Determine the (X, Y) coordinate at the center of the cell enclosing the given text.  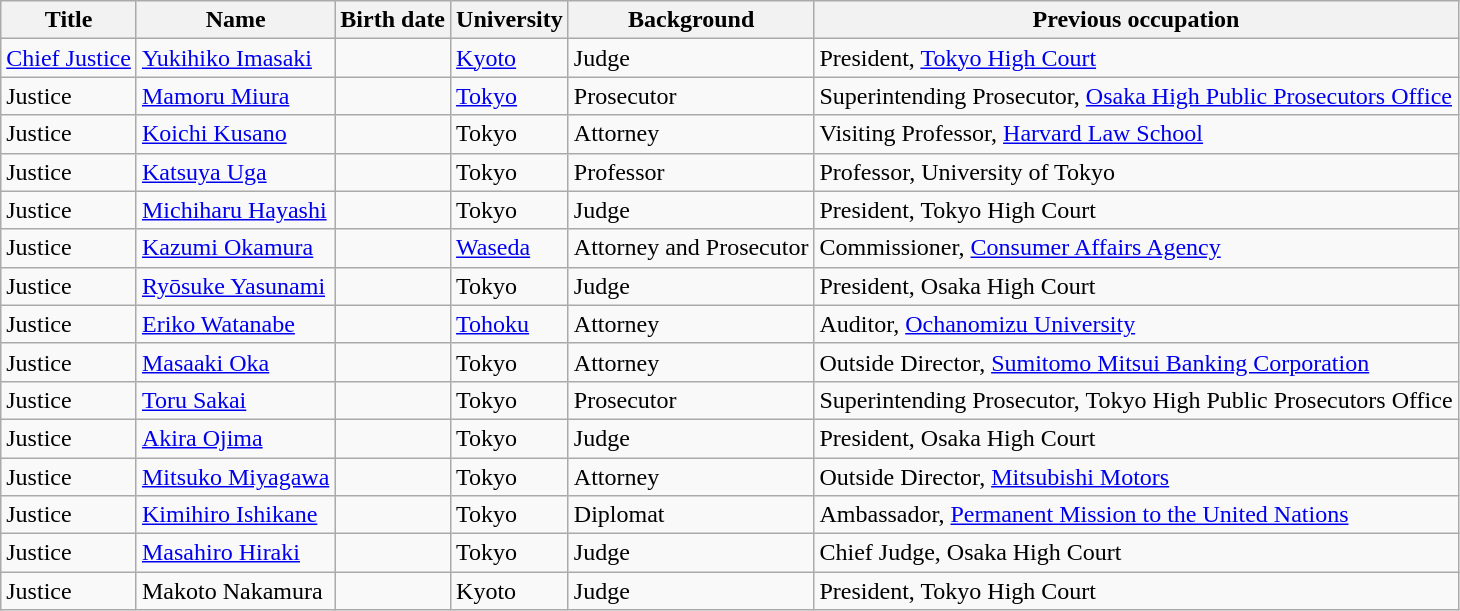
Mamoru Miura (235, 96)
Katsuya Uga (235, 172)
University (510, 20)
Mitsuko Miyagawa (235, 477)
Waseda (510, 248)
Masahiro Hiraki (235, 553)
Attorney and Prosecutor (691, 248)
Akira Ojima (235, 438)
Eriko Watanabe (235, 324)
Masaaki Oka (235, 362)
Birth date (393, 20)
Tohoku (510, 324)
Makoto Nakamura (235, 591)
Title (69, 20)
Outside Director, Mitsubishi Motors (1136, 477)
Michiharu Hayashi (235, 210)
Name (235, 20)
Toru Sakai (235, 400)
Auditor, Ochanomizu University (1136, 324)
Commissioner, Consumer Affairs Agency (1136, 248)
Superintending Prosecutor, Tokyo High Public Prosecutors Office (1136, 400)
Background (691, 20)
Yukihiko Imasaki (235, 58)
Koichi Kusano (235, 134)
Ryōsuke Yasunami (235, 286)
Ambassador, Permanent Mission to the United Nations (1136, 515)
Chief Justice (69, 58)
Kazumi Okamura (235, 248)
Outside Director, Sumitomo Mitsui Banking Corporation (1136, 362)
Previous occupation (1136, 20)
Professor (691, 172)
Superintending Prosecutor, Osaka High Public Prosecutors Office (1136, 96)
Professor, University of Tokyo (1136, 172)
Diplomat (691, 515)
Visiting Professor, Harvard Law School (1136, 134)
Chief Judge, Osaka High Court (1136, 553)
Kimihiro Ishikane (235, 515)
